Return the [X, Y] coordinate for the center point of the cell that contains the specified text.  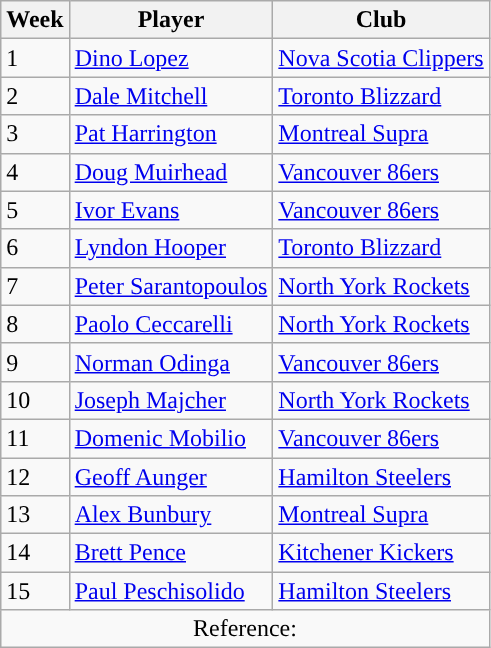
Brett Pence [171, 553]
1 [35, 58]
5 [35, 210]
12 [35, 477]
9 [35, 362]
Kitchener Kickers [381, 553]
Club [381, 20]
Dale Mitchell [171, 96]
Doug Muirhead [171, 172]
13 [35, 515]
Player [171, 20]
Week [35, 20]
Reference: [245, 629]
Paul Peschisolido [171, 591]
15 [35, 591]
4 [35, 172]
Ivor Evans [171, 210]
Nova Scotia Clippers [381, 58]
14 [35, 553]
Pat Harrington [171, 134]
2 [35, 96]
8 [35, 324]
3 [35, 134]
6 [35, 248]
10 [35, 400]
Domenic Mobilio [171, 438]
7 [35, 286]
Geoff Aunger [171, 477]
Lyndon Hooper [171, 248]
Norman Odinga [171, 362]
Peter Sarantopoulos [171, 286]
Joseph Majcher [171, 400]
Alex Bunbury [171, 515]
11 [35, 438]
Dino Lopez [171, 58]
Paolo Ceccarelli [171, 324]
